Pinpoint the cell where the given text exists, returning its (X, Y) midpoint coordinate. 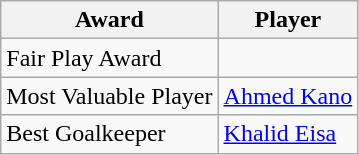
Most Valuable Player (110, 96)
Ahmed Kano (288, 96)
Fair Play Award (110, 58)
Award (110, 20)
Khalid Eisa (288, 134)
Player (288, 20)
Best Goalkeeper (110, 134)
